Search for the cell housing the specified text and yield its [x, y] center coordinate. 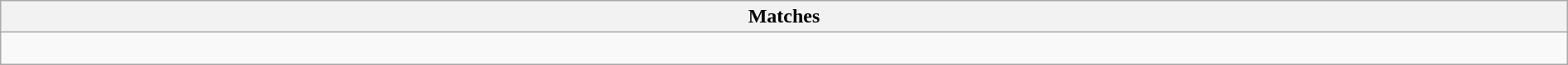
Matches [784, 17]
